Search for the cell housing the specified text and yield its [x, y] center coordinate. 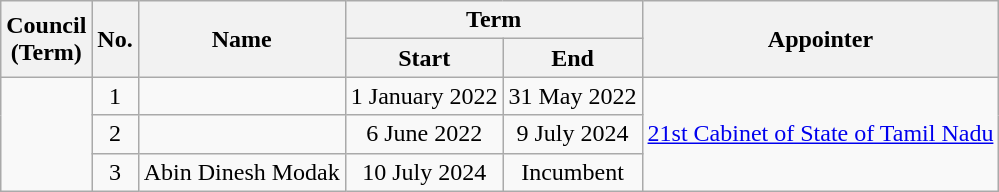
6 June 2022 [424, 134]
Name [242, 39]
Term [494, 20]
Council(Term) [46, 39]
Appointer [820, 39]
31 May 2022 [572, 96]
Start [424, 58]
Abin Dinesh Modak [242, 172]
1 [115, 96]
1 January 2022 [424, 96]
No. [115, 39]
10 July 2024 [424, 172]
21st Cabinet of State of Tamil Nadu [820, 134]
End [572, 58]
2 [115, 134]
Incumbent [572, 172]
9 July 2024 [572, 134]
3 [115, 172]
